Locate the cell with the specified text and output its (x, y) center coordinate. 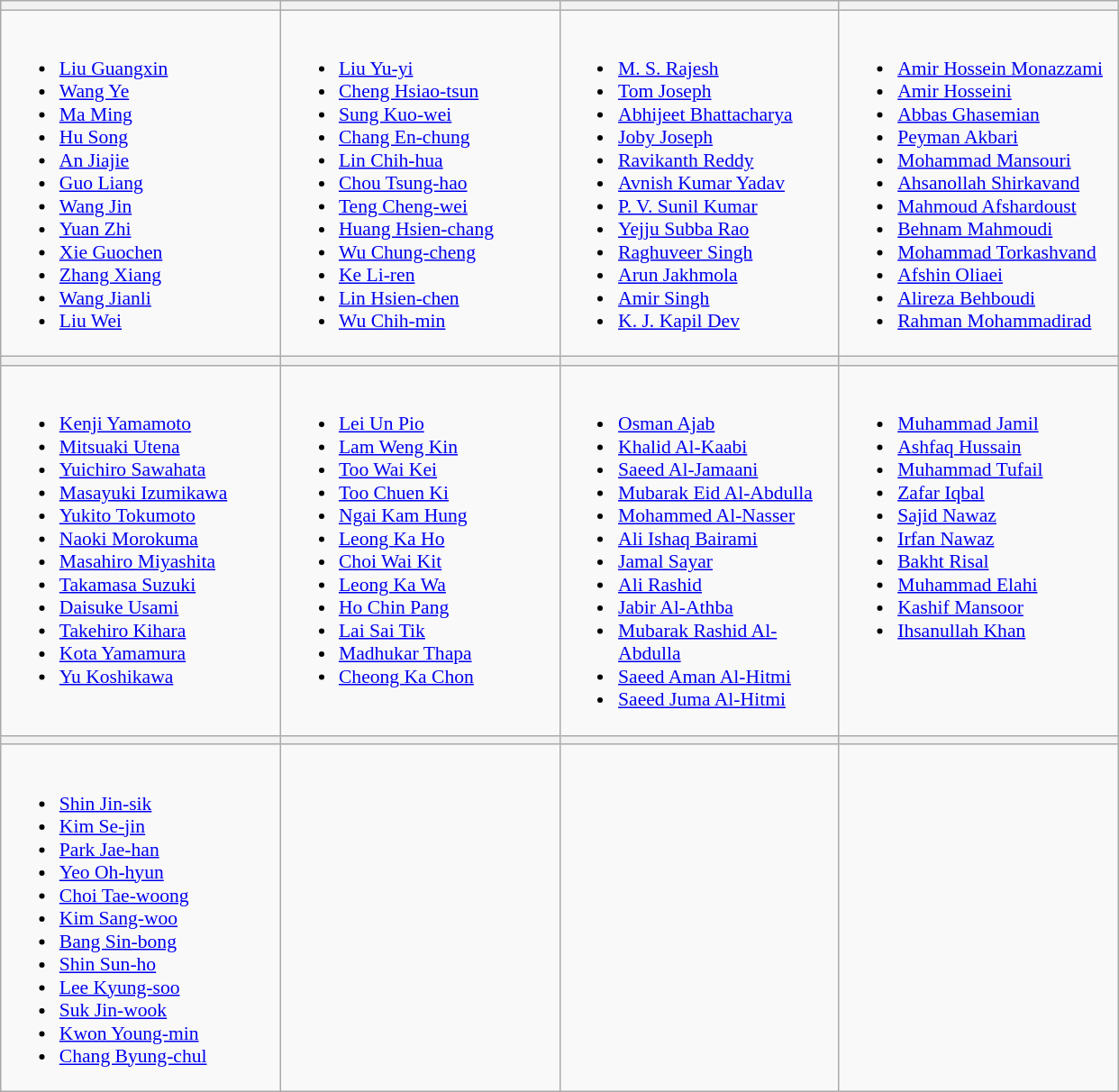
Lei Un PioLam Weng KinToo Wai KeiToo Chuen KiNgai Kam HungLeong Ka HoChoi Wai KitLeong Ka WaHo Chin PangLai Sai TikMadhukar ThapaCheong Ka Chon (420, 551)
Muhammad JamilAshfaq HussainMuhammad TufailZafar IqbalSajid NawazIrfan NawazBakht RisalMuhammad ElahiKashif MansoorIhsanullah Khan (978, 551)
Liu GuangxinWang YeMa MingHu SongAn JiajieGuo LiangWang JinYuan ZhiXie GuochenZhang XiangWang JianliLiu Wei (141, 184)
